Output the [X, Y] coordinate of the center of the cell containing the given text.  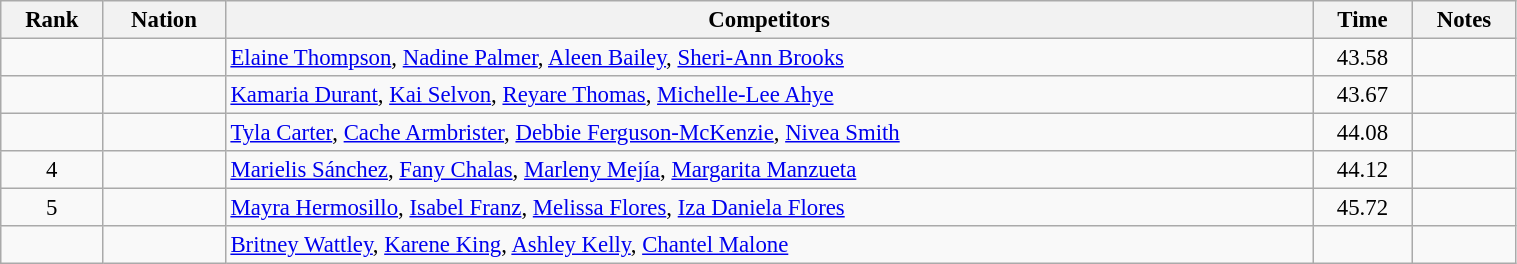
Rank [52, 20]
Kamaria Durant, Kai Selvon, Reyare Thomas, Michelle-Lee Ahye [769, 95]
45.72 [1362, 208]
43.67 [1362, 95]
4 [52, 170]
43.58 [1362, 58]
Britney Wattley, Karene King, Ashley Kelly, Chantel Malone [769, 245]
Time [1362, 20]
Tyla Carter, Cache Armbrister, Debbie Ferguson-McKenzie, Nivea Smith [769, 133]
44.12 [1362, 170]
Mayra Hermosillo, Isabel Franz, Melissa Flores, Iza Daniela Flores [769, 208]
5 [52, 208]
44.08 [1362, 133]
Competitors [769, 20]
Nation [164, 20]
Elaine Thompson, Nadine Palmer, Aleen Bailey, Sheri-Ann Brooks [769, 58]
Notes [1464, 20]
Marielis Sánchez, Fany Chalas, Marleny Mejía, Margarita Manzueta [769, 170]
